Locate the cell with the specified text and output its [x, y] center coordinate. 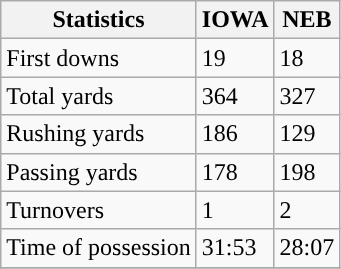
Statistics [99, 20]
NEB [307, 20]
18 [307, 58]
186 [235, 134]
Turnovers [99, 210]
19 [235, 58]
364 [235, 96]
327 [307, 96]
First downs [99, 58]
1 [235, 210]
Total yards [99, 96]
198 [307, 172]
IOWA [235, 20]
Rushing yards [99, 134]
31:53 [235, 248]
28:07 [307, 248]
Passing yards [99, 172]
129 [307, 134]
Time of possession [99, 248]
178 [235, 172]
2 [307, 210]
